From the cell containing the given text, extract its center point as [x, y] coordinate. 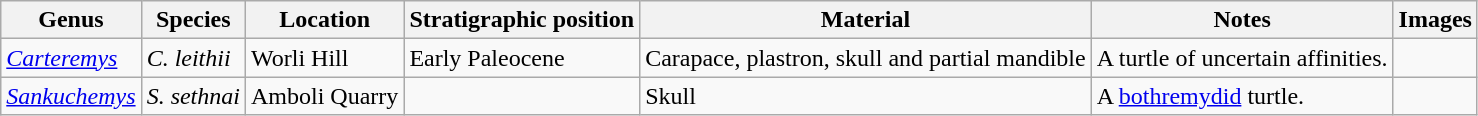
Genus [71, 20]
Material [866, 20]
Carapace, plastron, skull and partial mandible [866, 58]
Early Paleocene [522, 58]
Amboli Quarry [324, 96]
Species [193, 20]
Worli Hill [324, 58]
C. leithii [193, 58]
Carteremys [71, 58]
A bothremydid turtle. [1242, 96]
Stratigraphic position [522, 20]
Images [1435, 20]
A turtle of uncertain affinities. [1242, 58]
Location [324, 20]
Skull [866, 96]
Notes [1242, 20]
S. sethnai [193, 96]
Sankuchemys [71, 96]
